Extract the [X, Y] coordinate from the center of the cell holding the provided text.  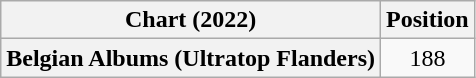
Chart (2022) [191, 20]
188 [428, 58]
Belgian Albums (Ultratop Flanders) [191, 58]
Position [428, 20]
